Locate the cell with the specified text and output its (X, Y) center coordinate. 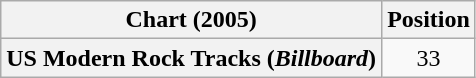
Chart (2005) (192, 20)
33 (429, 58)
Position (429, 20)
US Modern Rock Tracks (Billboard) (192, 58)
